Search for the cell housing the specified text and yield its [x, y] center coordinate. 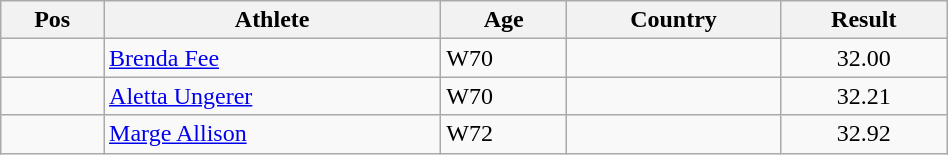
Athlete [272, 20]
Country [674, 20]
32.92 [864, 134]
32.00 [864, 58]
Brenda Fee [272, 58]
Aletta Ungerer [272, 96]
Pos [52, 20]
Result [864, 20]
32.21 [864, 96]
W72 [504, 134]
Age [504, 20]
Marge Allison [272, 134]
